Scan for the cell matching the given text and deliver its (X, Y) coordinate at center. 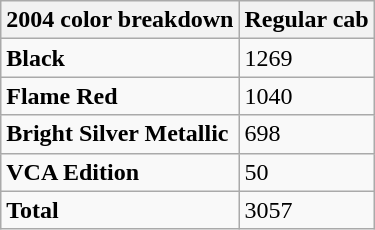
1040 (306, 96)
Flame Red (120, 96)
3057 (306, 210)
VCA Edition (120, 172)
1269 (306, 58)
Regular cab (306, 20)
698 (306, 134)
50 (306, 172)
Total (120, 210)
Black (120, 58)
2004 color breakdown (120, 20)
Bright Silver Metallic (120, 134)
